From the cell containing the given text, extract its center point as [x, y] coordinate. 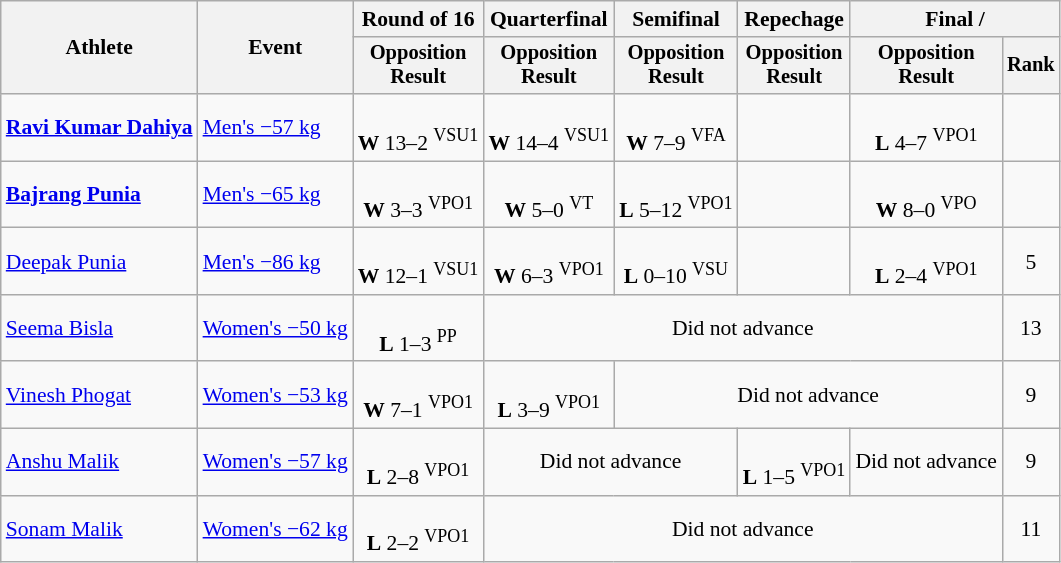
W 7–9 VFA [676, 128]
L 0–10 VSU [676, 262]
W 5–0 VT [548, 194]
W 14–4 VSU1 [548, 128]
5 [1031, 262]
Deepak Punia [100, 262]
Ravi Kumar Dahiya [100, 128]
Semifinal [676, 19]
Anshu Malik [100, 462]
Women's −57 kg [276, 462]
L 4–7 VPO1 [926, 128]
L 2–2 VPO1 [418, 528]
11 [1031, 528]
Final / [954, 19]
Men's −57 kg [276, 128]
W 13–2 VSU1 [418, 128]
Men's −86 kg [276, 262]
Bajrang Punia [100, 194]
Women's −50 kg [276, 328]
W 7–1 VPO1 [418, 396]
Athlete [100, 48]
13 [1031, 328]
Rank [1031, 66]
L 1–3 PP [418, 328]
Vinesh Phogat [100, 396]
Women's −53 kg [276, 396]
Quarterfinal [548, 19]
L 2–4 VPO1 [926, 262]
L 2–8 VPO1 [418, 462]
Repechage [794, 19]
Round of 16 [418, 19]
Seema Bisla [100, 328]
W 3–3 VPO1 [418, 194]
L 5–12 VPO1 [676, 194]
W 6–3 VPO1 [548, 262]
Event [276, 48]
W 12–1 VSU1 [418, 262]
Sonam Malik [100, 528]
L 3–9 VPO1 [548, 396]
L 1–5 VPO1 [794, 462]
Men's −65 kg [276, 194]
Women's −62 kg [276, 528]
W 8–0 VPO [926, 194]
